Find where the given text appears and provide that cell's center as (x, y) coordinate. 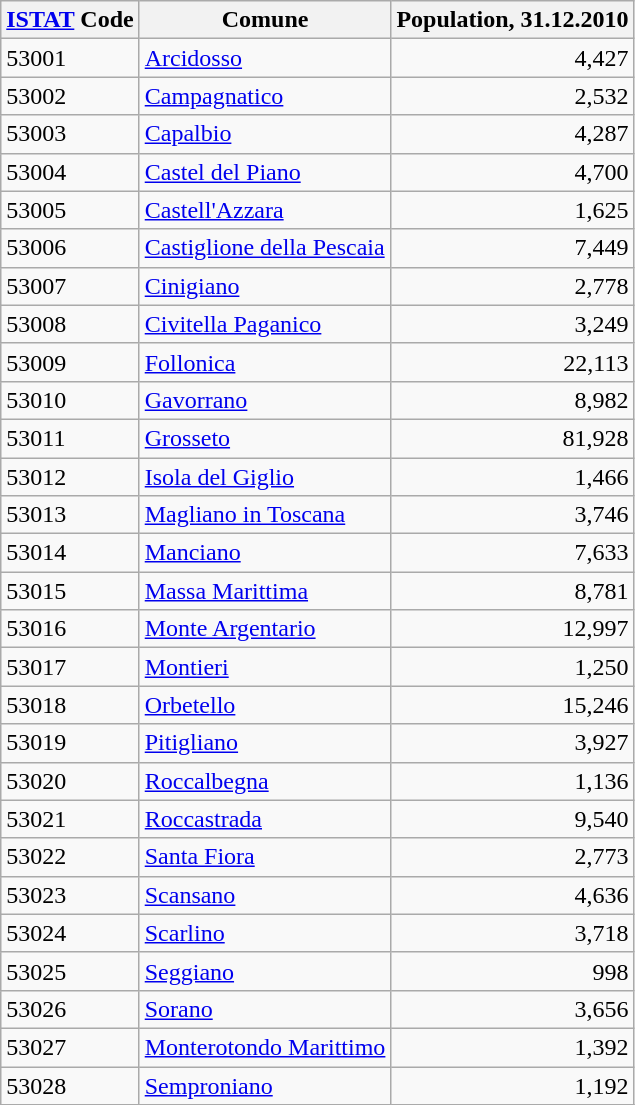
3,718 (512, 933)
53025 (70, 971)
53013 (70, 515)
1,392 (512, 1047)
7,633 (512, 553)
9,540 (512, 819)
1,466 (512, 477)
53003 (70, 134)
Sorano (265, 1009)
Santa Fiora (265, 857)
3,746 (512, 515)
3,249 (512, 324)
Semproniano (265, 1085)
4,700 (512, 172)
Arcidosso (265, 58)
4,287 (512, 134)
Gavorrano (265, 400)
8,781 (512, 591)
53024 (70, 933)
53021 (70, 819)
Massa Marittima (265, 591)
Seggiano (265, 971)
Comune (265, 20)
53008 (70, 324)
53027 (70, 1047)
Campagnatico (265, 96)
2,773 (512, 857)
12,997 (512, 629)
Monterotondo Marittimo (265, 1047)
Orbetello (265, 705)
Roccalbegna (265, 781)
53011 (70, 438)
53012 (70, 477)
Castiglione della Pescaia (265, 248)
Scarlino (265, 933)
7,449 (512, 248)
998 (512, 971)
53001 (70, 58)
53028 (70, 1085)
Cinigiano (265, 286)
53015 (70, 591)
53004 (70, 172)
2,532 (512, 96)
1,250 (512, 667)
Pitigliano (265, 743)
Scansano (265, 895)
Roccastrada (265, 819)
53023 (70, 895)
81,928 (512, 438)
2,778 (512, 286)
53017 (70, 667)
53007 (70, 286)
53016 (70, 629)
1,192 (512, 1085)
Manciano (265, 553)
53019 (70, 743)
Follonica (265, 362)
53010 (70, 400)
4,636 (512, 895)
Grosseto (265, 438)
3,656 (512, 1009)
22,113 (512, 362)
Isola del Giglio (265, 477)
53005 (70, 210)
53026 (70, 1009)
Castell'Azzara (265, 210)
Magliano in Toscana (265, 515)
ISTAT Code (70, 20)
53018 (70, 705)
8,982 (512, 400)
4,427 (512, 58)
53022 (70, 857)
Castel del Piano (265, 172)
15,246 (512, 705)
53006 (70, 248)
1,136 (512, 781)
1,625 (512, 210)
Capalbio (265, 134)
53014 (70, 553)
Civitella Paganico (265, 324)
3,927 (512, 743)
53009 (70, 362)
53002 (70, 96)
53020 (70, 781)
Montieri (265, 667)
Population, 31.12.2010 (512, 20)
Monte Argentario (265, 629)
